Provide the (x, y) coordinate of the cell's center where the given text is located.  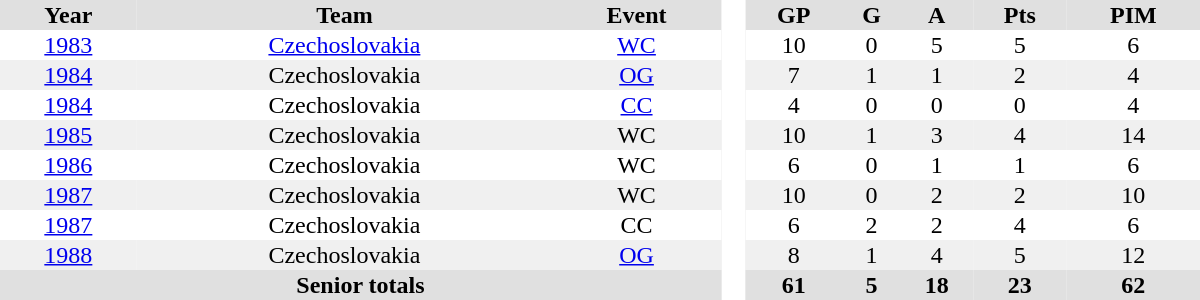
62 (1134, 285)
3 (937, 135)
Year (68, 15)
1983 (68, 45)
1985 (68, 135)
G (871, 15)
61 (794, 285)
Event (636, 15)
Senior totals (360, 285)
8 (794, 255)
12 (1134, 255)
Pts (1020, 15)
PIM (1134, 15)
7 (794, 75)
A (937, 15)
18 (937, 285)
14 (1134, 135)
1988 (68, 255)
23 (1020, 285)
GP (794, 15)
Team (344, 15)
1986 (68, 165)
